Locate the cell with the specified text and output its (x, y) center coordinate. 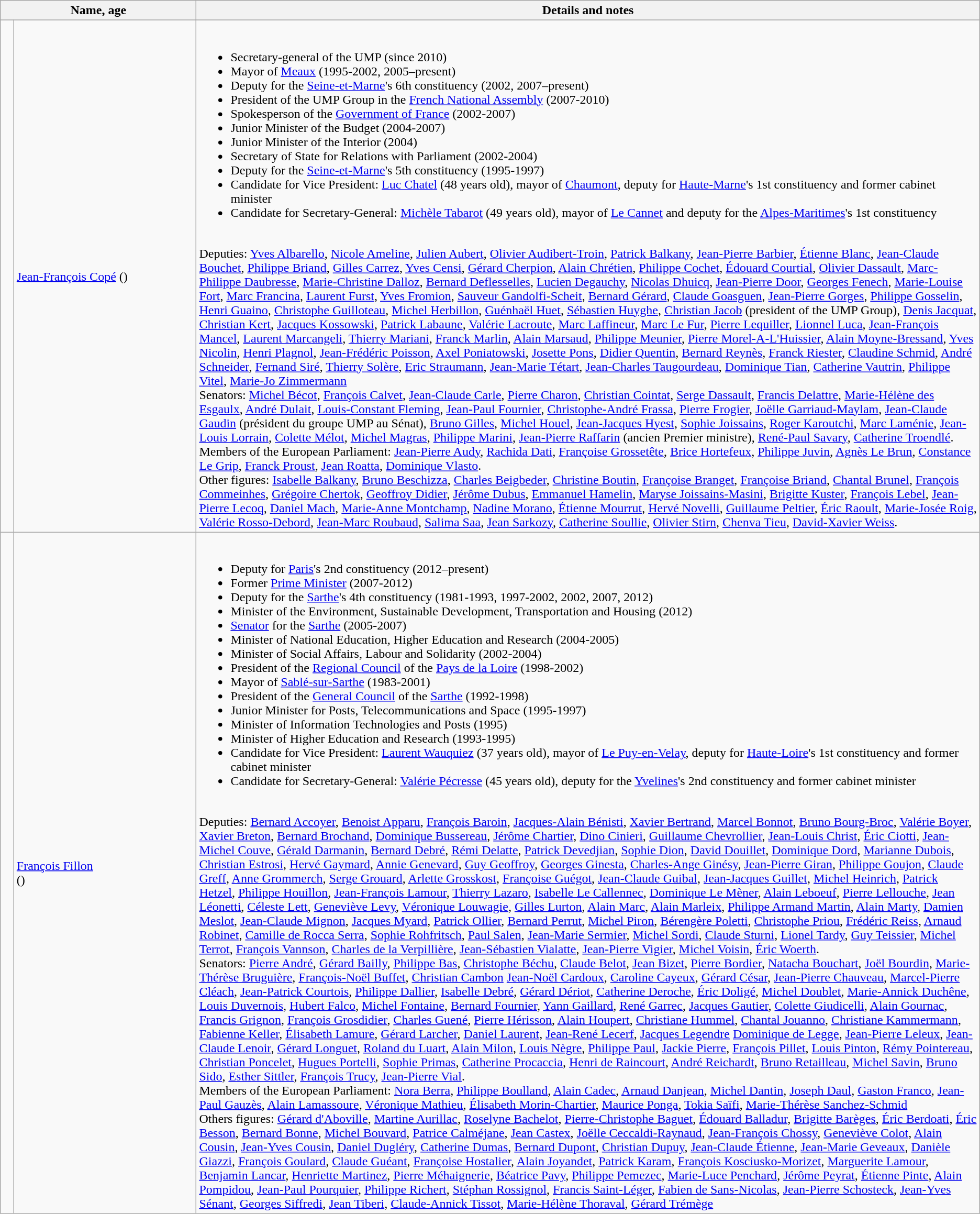
François Fillon() (105, 873)
Name, age (98, 10)
Details and notes (588, 10)
Jean-François Copé () (105, 277)
